Locate the cell with the specified text and output its [x, y] center coordinate. 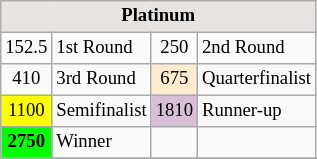
152.5 [26, 48]
250 [174, 48]
Runner-up [257, 112]
Platinum [158, 16]
2750 [26, 142]
3rd Round [102, 80]
2nd Round [257, 48]
410 [26, 80]
Quarterfinalist [257, 80]
Winner [102, 142]
1100 [26, 112]
1st Round [102, 48]
Semifinalist [102, 112]
1810 [174, 112]
675 [174, 80]
